Return the [X, Y] coordinate for the center point of the cell that contains the specified text.  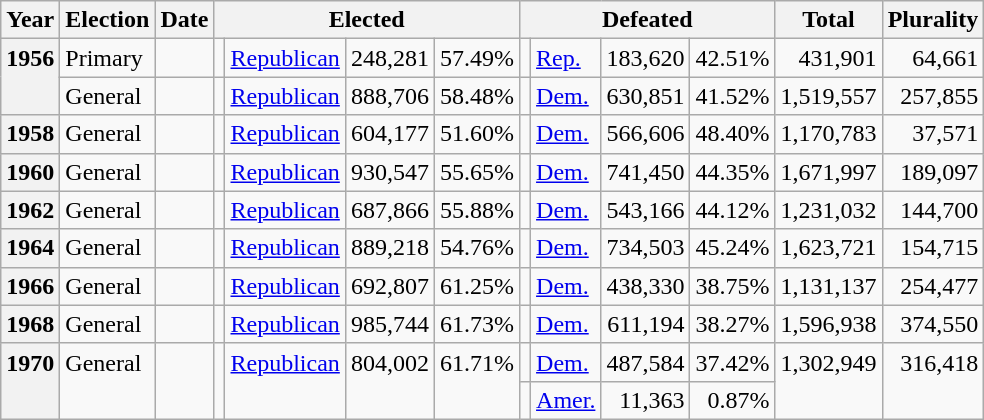
1962 [30, 210]
630,851 [646, 96]
692,807 [390, 286]
687,866 [390, 210]
55.88% [476, 210]
61.25% [476, 286]
316,418 [933, 381]
611,194 [646, 324]
42.51% [732, 58]
543,166 [646, 210]
257,855 [933, 96]
48.40% [732, 134]
1970 [30, 381]
438,330 [646, 286]
189,097 [933, 172]
38.27% [732, 324]
58.48% [476, 96]
51.60% [476, 134]
566,606 [646, 134]
1964 [30, 248]
1968 [30, 324]
64,661 [933, 58]
248,281 [390, 58]
55.65% [476, 172]
61.71% [476, 381]
44.12% [732, 210]
44.35% [732, 172]
54.76% [476, 248]
0.87% [732, 400]
Primary [108, 58]
144,700 [933, 210]
1966 [30, 286]
Elected [367, 20]
Amer. [566, 400]
930,547 [390, 172]
Date [184, 20]
374,550 [933, 324]
37.42% [732, 362]
804,002 [390, 381]
734,503 [646, 248]
Election [108, 20]
1,596,938 [828, 324]
889,218 [390, 248]
154,715 [933, 248]
61.73% [476, 324]
888,706 [390, 96]
604,177 [390, 134]
1,131,137 [828, 286]
Defeated [647, 20]
38.75% [732, 286]
254,477 [933, 286]
1958 [30, 134]
487,584 [646, 362]
985,744 [390, 324]
1,671,997 [828, 172]
1960 [30, 172]
41.52% [732, 96]
1,231,032 [828, 210]
741,450 [646, 172]
Total [828, 20]
1,519,557 [828, 96]
37,571 [933, 134]
1,623,721 [828, 248]
1956 [30, 77]
183,620 [646, 58]
57.49% [476, 58]
Rep. [566, 58]
Year [30, 20]
1,302,949 [828, 381]
1,170,783 [828, 134]
Plurality [933, 20]
431,901 [828, 58]
45.24% [732, 248]
11,363 [646, 400]
